Pinpoint the cell where the given text exists, returning its [x, y] midpoint coordinate. 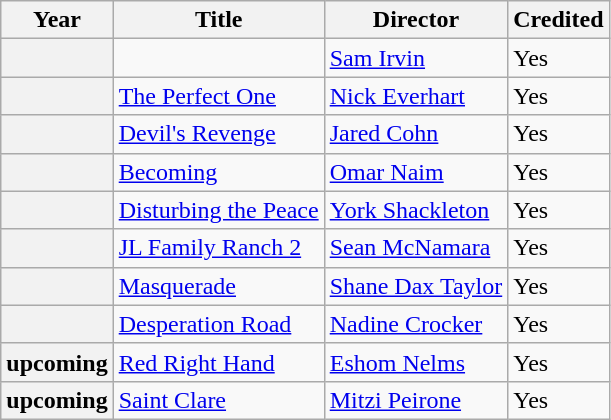
JL Family Ranch 2 [218, 248]
Mitzi Peirone [416, 400]
Red Right Hand [218, 362]
The Perfect One [218, 96]
Becoming [218, 172]
Devil's Revenge [218, 134]
Desperation Road [218, 324]
Omar Naim [416, 172]
Sean McNamara [416, 248]
York Shackleton [416, 210]
Disturbing the Peace [218, 210]
Sam Irvin [416, 58]
Masquerade [218, 286]
Nadine Crocker [416, 324]
Eshom Nelms [416, 362]
Shane Dax Taylor [416, 286]
Saint Clare [218, 400]
Title [218, 20]
Jared Cohn [416, 134]
Year [57, 20]
Credited [558, 20]
Director [416, 20]
Nick Everhart [416, 96]
